Detect which cell encompasses the target text, then output its [x, y] center coordinate. 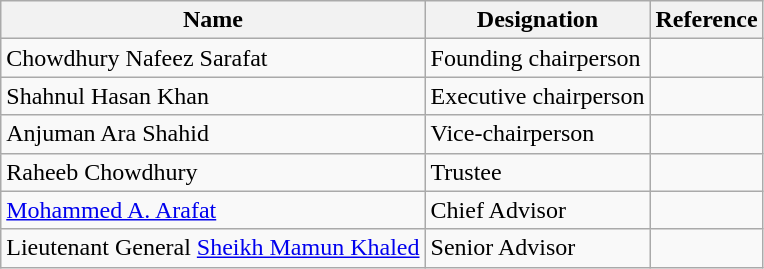
Anjuman Ara Shahid [213, 134]
Shahnul Hasan Khan [213, 96]
Vice-chairperson [538, 134]
Mohammed A. Arafat [213, 210]
Chief Advisor [538, 210]
Name [213, 20]
Senior Advisor [538, 248]
Lieutenant General Sheikh Mamun Khaled [213, 248]
Executive chairperson [538, 96]
Raheeb Chowdhury [213, 172]
Reference [706, 20]
Designation [538, 20]
Chowdhury Nafeez Sarafat [213, 58]
Trustee [538, 172]
Founding chairperson [538, 58]
